Search for the cell housing the specified text and yield its (x, y) center coordinate. 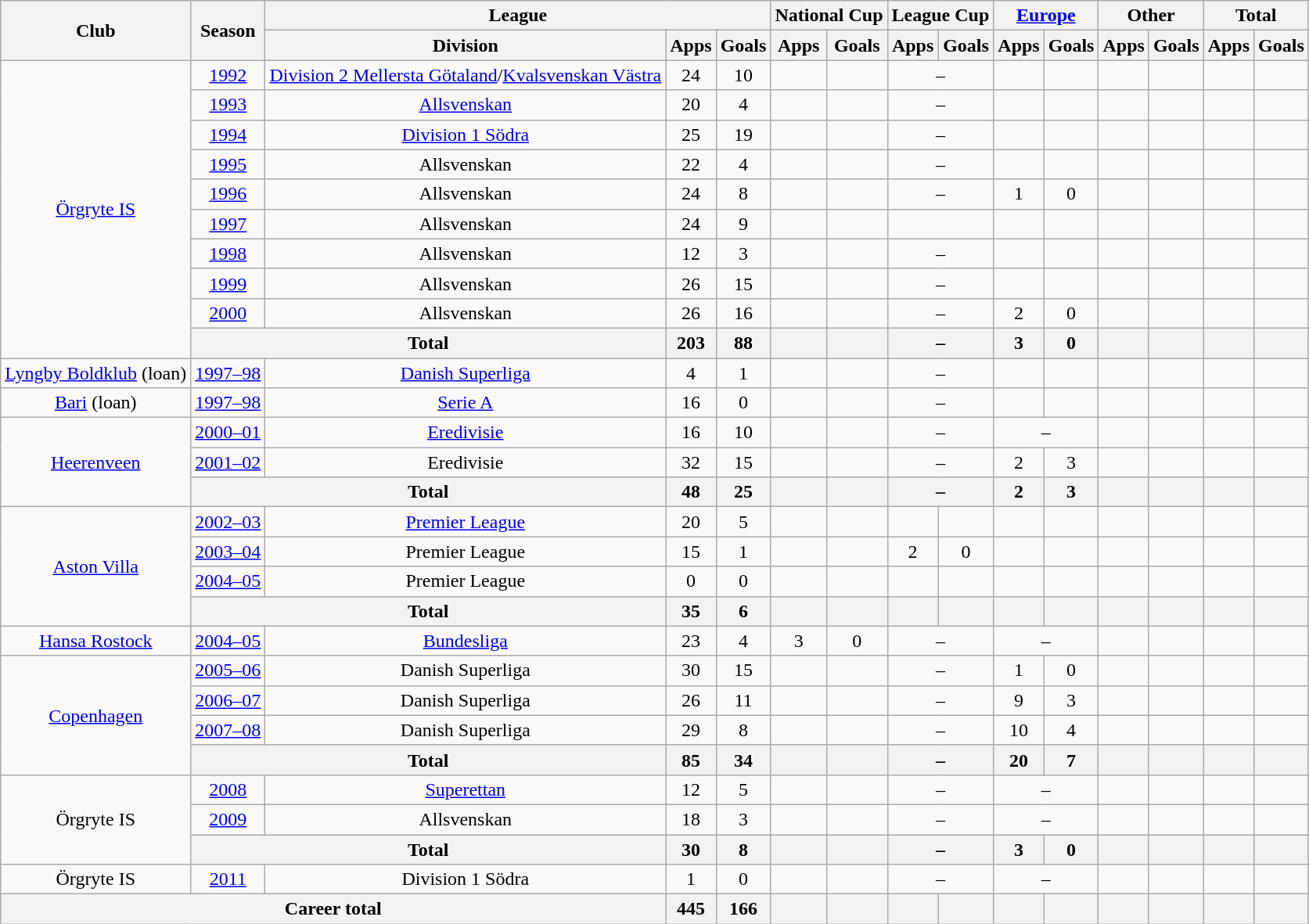
2008 (228, 789)
6 (743, 611)
Season (228, 31)
League (518, 16)
Aston Villa (95, 566)
445 (691, 909)
1995 (228, 164)
2002–03 (228, 522)
1992 (228, 75)
Serie A (466, 403)
2011 (228, 879)
Division (466, 45)
Club (95, 31)
2001–02 (228, 462)
2000 (228, 313)
2003–04 (228, 552)
203 (691, 343)
2000–01 (228, 433)
1996 (228, 194)
1997 (228, 224)
48 (691, 492)
34 (743, 760)
1999 (228, 283)
Lyngby Boldklub (loan) (95, 373)
22 (691, 164)
Division 2 Mellersta Götaland/Kvalsvenskan Västra (466, 75)
85 (691, 760)
18 (691, 819)
League Cup (940, 16)
Bundesliga (466, 641)
1993 (228, 105)
88 (743, 343)
Other (1151, 16)
2006–07 (228, 700)
32 (691, 462)
National Cup (829, 16)
7 (1071, 760)
Hansa Rostock (95, 641)
Superettan (466, 789)
29 (691, 730)
11 (743, 700)
2009 (228, 819)
23 (691, 641)
Bari (loan) (95, 403)
166 (743, 909)
2005–06 (228, 671)
19 (743, 135)
Europe (1046, 16)
1994 (228, 135)
Heerenveen (95, 462)
1998 (228, 253)
Career total (333, 909)
35 (691, 611)
Copenhagen (95, 715)
2007–08 (228, 730)
